Determine the (x, y) coordinate at the center of the cell enclosing the given text.  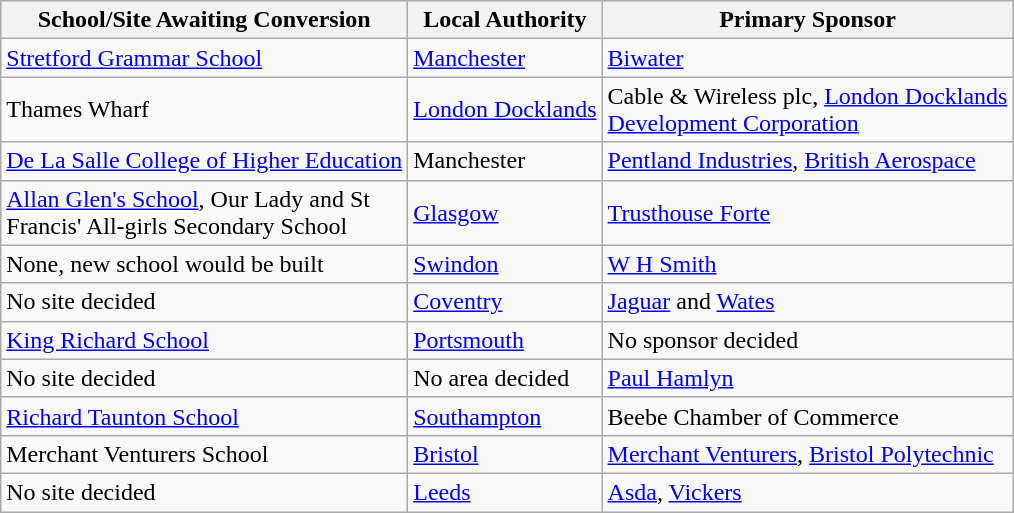
Pentland Industries, British Aerospace (808, 161)
Jaguar and Wates (808, 302)
Trusthouse Forte (808, 212)
Biwater (808, 58)
Asda, Vickers (808, 492)
Leeds (505, 492)
Paul Hamlyn (808, 378)
No area decided (505, 378)
None, new school would be built (204, 264)
School/Site Awaiting Conversion (204, 20)
Southampton (505, 416)
Local Authority (505, 20)
No sponsor decided (808, 340)
Beebe Chamber of Commerce (808, 416)
Thames Wharf (204, 110)
Swindon (505, 264)
Allan Glen's School, Our Lady and StFrancis' All-girls Secondary School (204, 212)
Merchant Venturers, Bristol Polytechnic (808, 454)
De La Salle College of Higher Education (204, 161)
Richard Taunton School (204, 416)
Coventry (505, 302)
Portsmouth (505, 340)
Primary Sponsor (808, 20)
London Docklands (505, 110)
King Richard School (204, 340)
Merchant Venturers School (204, 454)
Bristol (505, 454)
W H Smith (808, 264)
Cable & Wireless plc, London DocklandsDevelopment Corporation (808, 110)
Stretford Grammar School (204, 58)
Glasgow (505, 212)
